Find where the given text appears and provide that cell's center as [x, y] coordinate. 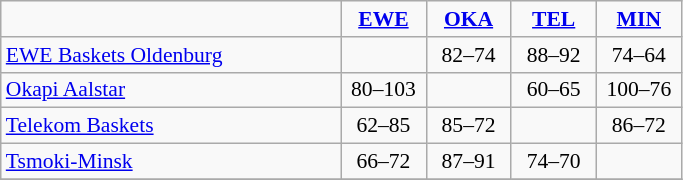
88–92 [554, 55]
OKA [468, 19]
EWE Baskets Oldenburg [171, 55]
74–64 [638, 55]
62–85 [384, 126]
Telekom Baskets [171, 126]
Okapi Aalstar [171, 90]
74–70 [554, 162]
80–103 [384, 90]
86–72 [638, 126]
100–76 [638, 90]
60–65 [554, 90]
MIN [638, 19]
EWE [384, 19]
82–74 [468, 55]
87–91 [468, 162]
Tsmoki-Minsk [171, 162]
85–72 [468, 126]
TEL [554, 19]
66–72 [384, 162]
